Extract the [X, Y] coordinate from the center of the cell holding the provided text.  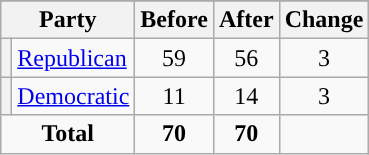
Party [68, 20]
Republican [74, 58]
11 [174, 96]
Democratic [74, 96]
14 [246, 96]
Before [174, 20]
After [246, 20]
59 [174, 58]
Total [68, 134]
Change [324, 20]
56 [246, 58]
